Detect which cell encompasses the target text, then output its (x, y) center coordinate. 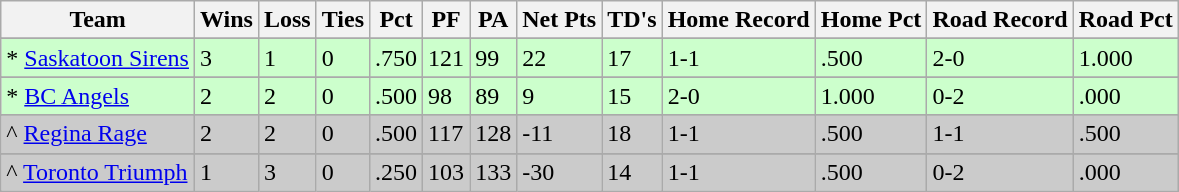
98 (446, 96)
.250 (396, 172)
PF (446, 20)
133 (494, 172)
Road Pct (1126, 20)
121 (446, 58)
99 (494, 58)
^ Regina Rage (98, 134)
Ties (342, 20)
^ Toronto Triumph (98, 172)
15 (632, 96)
22 (560, 58)
Home Pct (871, 20)
103 (446, 172)
89 (494, 96)
9 (560, 96)
-11 (560, 134)
Pct (396, 20)
14 (632, 172)
Net Pts (560, 20)
Loss (287, 20)
17 (632, 58)
128 (494, 134)
-30 (560, 172)
Wins (226, 20)
Home Record (738, 20)
18 (632, 134)
TD's (632, 20)
* Saskatoon Sirens (98, 58)
Road Record (1000, 20)
Team (98, 20)
PA (494, 20)
* BC Angels (98, 96)
.750 (396, 58)
117 (446, 134)
